Return (x, y) of the center of cell containing provided text 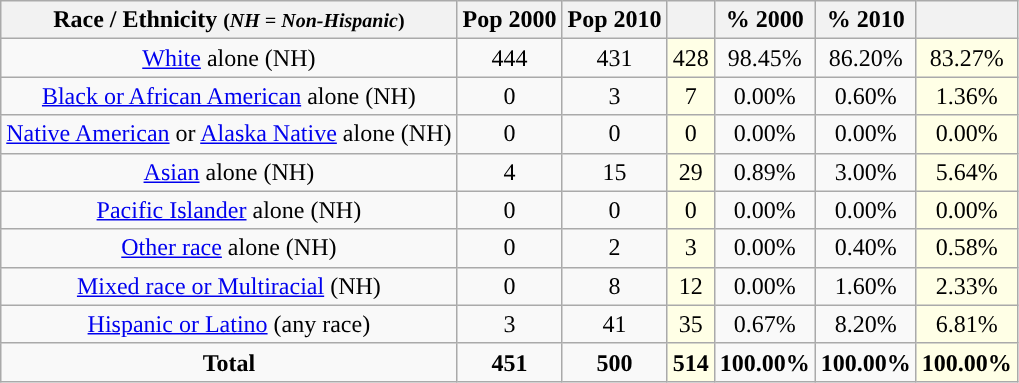
2 (614, 248)
% 2000 (764, 20)
500 (614, 362)
0.40% (866, 248)
0.58% (966, 248)
2.33% (966, 286)
428 (690, 58)
Pop 2000 (510, 20)
0.67% (764, 324)
15 (614, 172)
451 (510, 362)
1.36% (966, 96)
Asian alone (NH) (229, 172)
Other race alone (NH) (229, 248)
444 (510, 58)
% 2010 (866, 20)
Black or African American alone (NH) (229, 96)
1.60% (866, 286)
Race / Ethnicity (NH = Non-Hispanic) (229, 20)
514 (690, 362)
Native American or Alaska Native alone (NH) (229, 134)
8.20% (866, 324)
0.60% (866, 96)
6.81% (966, 324)
29 (690, 172)
35 (690, 324)
83.27% (966, 58)
Mixed race or Multiracial (NH) (229, 286)
White alone (NH) (229, 58)
Hispanic or Latino (any race) (229, 324)
8 (614, 286)
Total (229, 362)
98.45% (764, 58)
0.89% (764, 172)
Pop 2010 (614, 20)
Pacific Islander alone (NH) (229, 210)
5.64% (966, 172)
3.00% (866, 172)
431 (614, 58)
7 (690, 96)
12 (690, 286)
41 (614, 324)
4 (510, 172)
86.20% (866, 58)
